Capture the cell that displays the provided text and extract its (x, y) central coordinate. 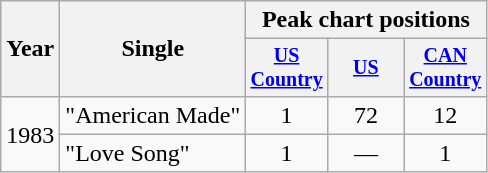
72 (366, 115)
US (366, 68)
1983 (30, 134)
"Love Song" (153, 153)
CAN Country (445, 68)
Year (30, 49)
"American Made" (153, 115)
US Country (287, 68)
Single (153, 49)
— (366, 153)
12 (445, 115)
Peak chart positions (366, 20)
